Scan for the cell matching the given text and deliver its (X, Y) coordinate at center. 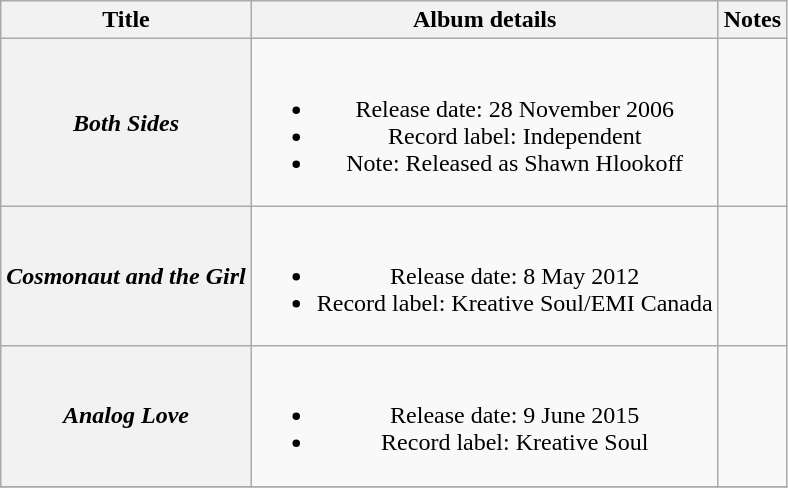
Cosmonaut and the Girl (126, 276)
Release date: 28 November 2006Record label: IndependentNote: Released as Shawn Hlookoff (484, 122)
Analog Love (126, 416)
Release date: 8 May 2012Record label: Kreative Soul/EMI Canada (484, 276)
Both Sides (126, 122)
Notes (752, 20)
Album details (484, 20)
Release date: 9 June 2015Record label: Kreative Soul (484, 416)
Title (126, 20)
